For the text-containing cell, return its midpoint in (x, y) coordinate format. 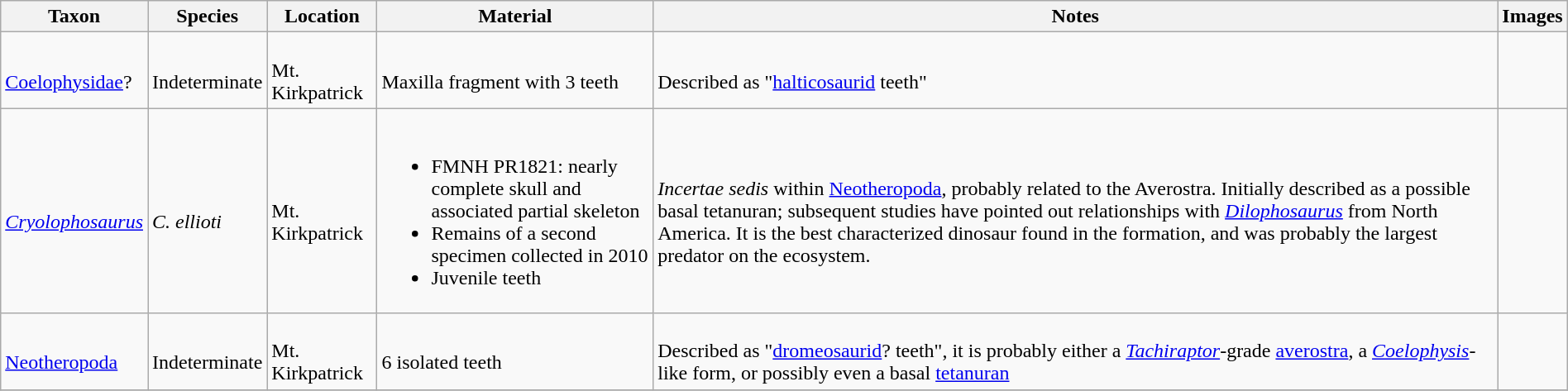
6 isolated teeth (515, 351)
Species (207, 17)
C. ellioti (207, 211)
Notes (1075, 17)
Coelophysidae? (74, 70)
Described as "halticosaurid teeth" (1075, 70)
Taxon (74, 17)
Maxilla fragment with 3 teeth (515, 70)
Cryolophosaurus (74, 211)
FMNH PR1821: nearly complete skull and associated partial skeletonRemains of a second specimen collected in 2010Juvenile teeth (515, 211)
Described as "dromeosaurid? teeth", it is probably either a Tachiraptor-grade averostra, a Coelophysis-like form, or possibly even a basal tetanuran (1075, 351)
Neotheropoda (74, 351)
Location (323, 17)
Material (515, 17)
Images (1532, 17)
